Pinpoint the cell where the given text exists, returning its (X, Y) midpoint coordinate. 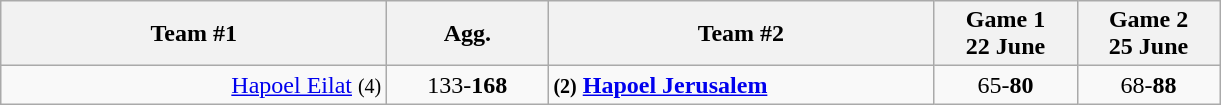
133-168 (468, 85)
65-80 (1006, 85)
Game 2 25 June (1148, 34)
Hapoel Eilat (4) (194, 85)
Game 1 22 June (1006, 34)
Team #2 (741, 34)
(2) Hapoel Jerusalem (741, 85)
Agg. (468, 34)
Team #1 (194, 34)
68-88 (1148, 85)
